Return (x, y) of the center of cell containing provided text 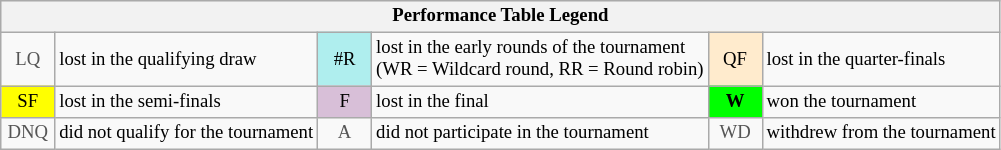
lost in the final (540, 102)
SF (28, 102)
F (345, 102)
DNQ (28, 134)
Performance Table Legend (500, 16)
A (345, 134)
withdrew from the tournament (881, 134)
#R (345, 60)
won the tournament (881, 102)
did not participate in the tournament (540, 134)
lost in the quarter-finals (881, 60)
W (735, 102)
LQ (28, 60)
lost in the early rounds of the tournament(WR = Wildcard round, RR = Round robin) (540, 60)
WD (735, 134)
lost in the qualifying draw (186, 60)
QF (735, 60)
did not qualify for the tournament (186, 134)
lost in the semi-finals (186, 102)
